Determine the [X, Y] coordinate at the center of the cell enclosing the given text.  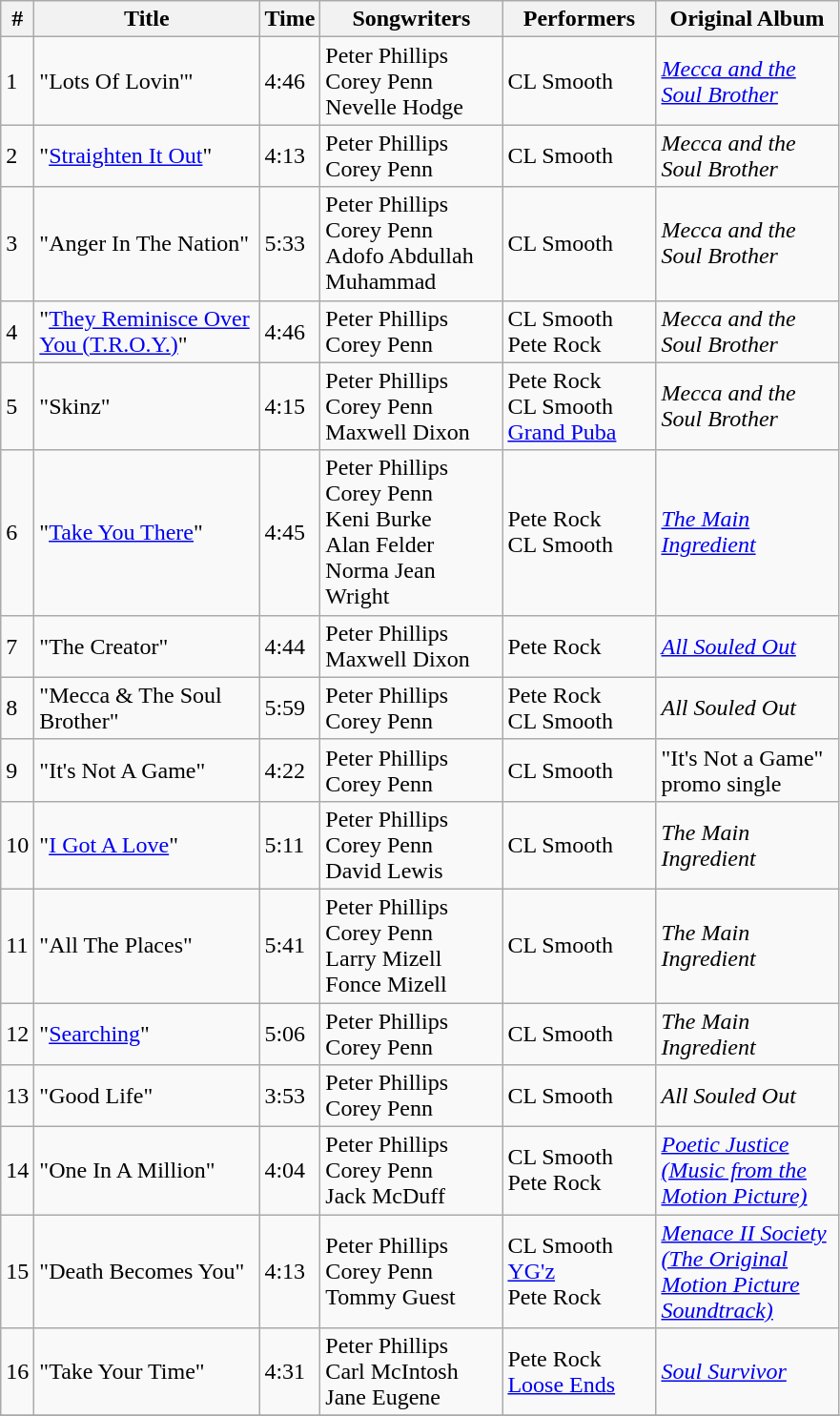
1 [17, 81]
Title [147, 19]
14 [17, 1171]
Peter PhillipsCorey PennMaxwell Dixon [412, 406]
Peter PhillipsCorey PennLarry MizellFonce Mizell [412, 946]
11 [17, 946]
"Good Life" [147, 1097]
6 [17, 532]
"Lots Of Lovin'" [147, 81]
"The Creator" [147, 646]
"Death Becomes You" [147, 1272]
"It's Not a Game" promo single [748, 770]
4 [17, 332]
4:45 [290, 532]
10 [17, 845]
"I Got A Love" [147, 845]
8 [17, 708]
5:59 [290, 708]
Soul Survivor [748, 1372]
Pete Rock [580, 646]
5 [17, 406]
Peter PhillipsCorey PennNevelle Hodge [412, 81]
Menace II Society (The Original Motion Picture Soundtrack) [748, 1272]
"Searching" [147, 1034]
Performers [580, 19]
3 [17, 244]
Peter PhillipsCorey PennTommy Guest [412, 1272]
Peter PhillipsCorey PennKeni BurkeAlan FelderNorma Jean Wright [412, 532]
"Anger In The Nation" [147, 244]
5:41 [290, 946]
Poetic Justice (Music from the Motion Picture) [748, 1171]
"All The Places" [147, 946]
2 [17, 156]
"One In A Million" [147, 1171]
4:44 [290, 646]
13 [17, 1097]
Songwriters [412, 19]
Peter PhillipsCarl McIntoshJane Eugene [412, 1372]
3:53 [290, 1097]
# [17, 19]
4:15 [290, 406]
5:11 [290, 845]
4:22 [290, 770]
4:31 [290, 1372]
12 [17, 1034]
4:04 [290, 1171]
"They Reminisce Over You (T.R.O.Y.)" [147, 332]
7 [17, 646]
Pete RockLoose Ends [580, 1372]
Peter PhillipsCorey PennJack McDuff [412, 1171]
"Mecca & The Soul Brother" [147, 708]
"Take You There" [147, 532]
16 [17, 1372]
Original Album [748, 19]
9 [17, 770]
Peter PhillipsMaxwell Dixon [412, 646]
5:06 [290, 1034]
CL SmoothYG'zPete Rock [580, 1272]
"Skinz" [147, 406]
"Take Your Time" [147, 1372]
Pete RockCL SmoothGrand Puba [580, 406]
Time [290, 19]
"It's Not A Game" [147, 770]
Peter PhillipsCorey PennAdofo Abdullah Muhammad [412, 244]
15 [17, 1272]
5:33 [290, 244]
Peter PhillipsCorey PennDavid Lewis [412, 845]
"Straighten It Out" [147, 156]
